For the text-containing cell, return its midpoint in [X, Y] coordinate format. 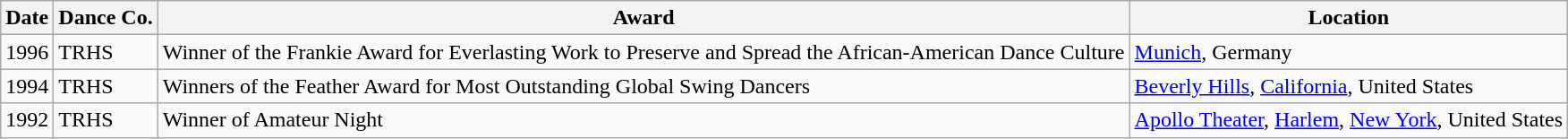
Dance Co. [106, 18]
Winner of the Frankie Award for Everlasting Work to Preserve and Spread the African-American Dance Culture [643, 52]
Date [27, 18]
Award [643, 18]
1992 [27, 120]
Winner of Amateur Night [643, 120]
Munich, Germany [1349, 52]
Beverly Hills, California, United States [1349, 86]
Location [1349, 18]
1994 [27, 86]
1996 [27, 52]
Winners of the Feather Award for Most Outstanding Global Swing Dancers [643, 86]
Apollo Theater, Harlem, New York, United States [1349, 120]
